Find where the given text appears and provide that cell's center as [X, Y] coordinate. 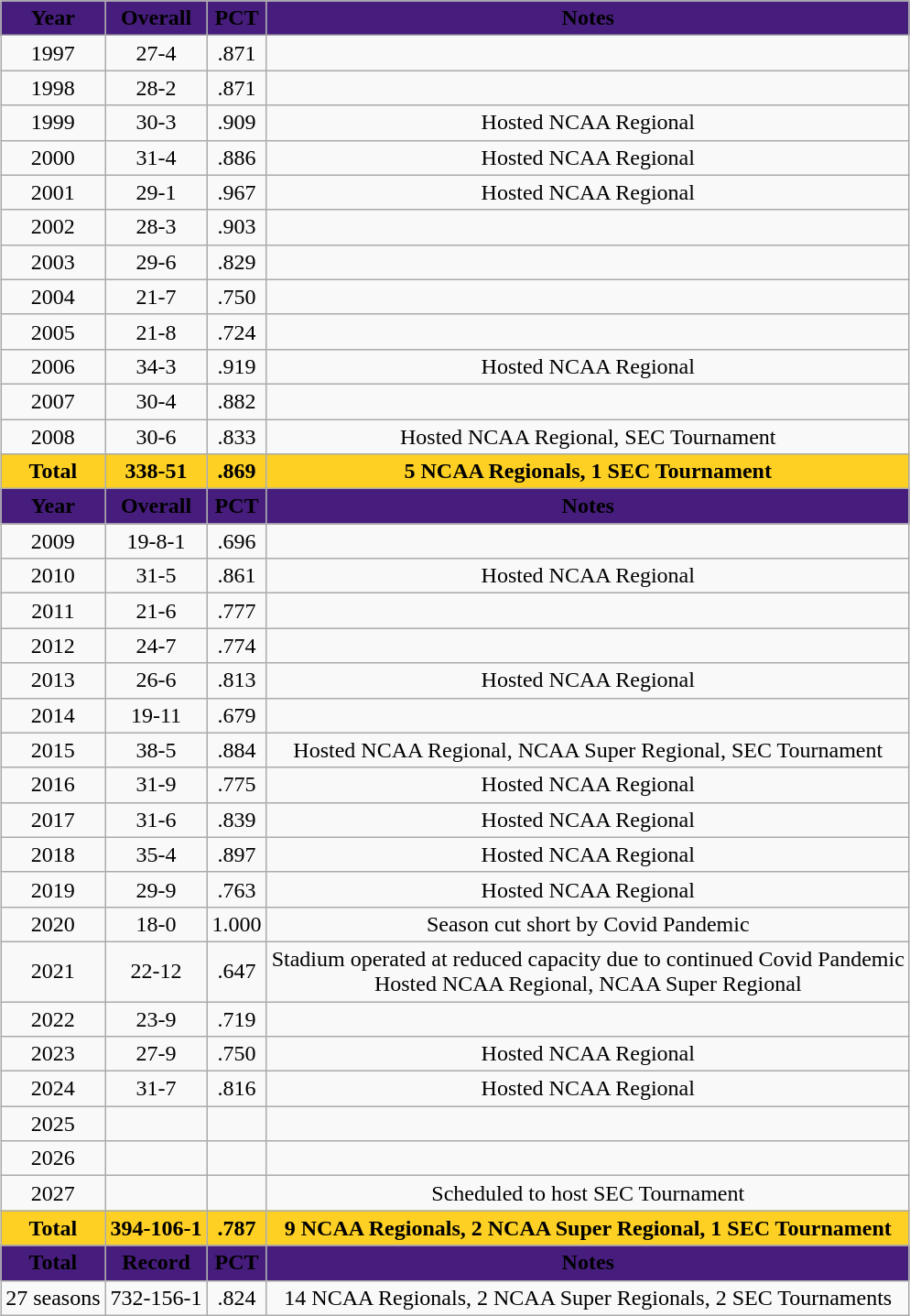
1998 [53, 88]
2019 [53, 889]
27-9 [156, 1054]
31-9 [156, 785]
.763 [236, 889]
19-8-1 [156, 541]
27 seasons [53, 1298]
29-6 [156, 262]
.897 [236, 854]
28-2 [156, 88]
2002 [53, 227]
2015 [53, 750]
732-156-1 [156, 1298]
.816 [236, 1089]
Scheduled to host SEC Tournament [588, 1193]
21-7 [156, 297]
2011 [53, 611]
9 NCAA Regionals, 2 NCAA Super Regional, 1 SEC Tournament [588, 1228]
30-6 [156, 437]
.647 [236, 971]
2013 [53, 680]
28-3 [156, 227]
338-51 [156, 472]
Season cut short by Covid Pandemic [588, 924]
2026 [53, 1158]
.774 [236, 646]
29-9 [156, 889]
23-9 [156, 1019]
31-6 [156, 820]
.719 [236, 1019]
38-5 [156, 750]
2012 [53, 646]
.696 [236, 541]
.824 [236, 1298]
.884 [236, 750]
2006 [53, 366]
.967 [236, 192]
.919 [236, 366]
2018 [53, 854]
.777 [236, 611]
35-4 [156, 854]
2004 [53, 297]
2008 [53, 437]
2014 [53, 715]
14 NCAA Regionals, 2 NCAA Super Regionals, 2 SEC Tournaments [588, 1298]
27-4 [156, 53]
31-7 [156, 1089]
31-5 [156, 576]
2010 [53, 576]
34-3 [156, 366]
30-3 [156, 123]
1999 [53, 123]
30-4 [156, 401]
.903 [236, 227]
2003 [53, 262]
26-6 [156, 680]
2021 [53, 971]
Hosted NCAA Regional, NCAA Super Regional, SEC Tournament [588, 750]
2016 [53, 785]
29-1 [156, 192]
.724 [236, 332]
2009 [53, 541]
21-8 [156, 332]
.833 [236, 437]
.839 [236, 820]
5 NCAA Regionals, 1 SEC Tournament [588, 472]
.909 [236, 123]
.861 [236, 576]
2027 [53, 1193]
2022 [53, 1019]
1.000 [236, 924]
2023 [53, 1054]
.813 [236, 680]
19-11 [156, 715]
.886 [236, 158]
2017 [53, 820]
.869 [236, 472]
.775 [236, 785]
.882 [236, 401]
.787 [236, 1228]
.829 [236, 262]
2020 [53, 924]
Hosted NCAA Regional, SEC Tournament [588, 437]
2001 [53, 192]
31-4 [156, 158]
1997 [53, 53]
394-106-1 [156, 1228]
2007 [53, 401]
18-0 [156, 924]
Record [156, 1263]
.679 [236, 715]
2000 [53, 158]
2024 [53, 1089]
21-6 [156, 611]
Stadium operated at reduced capacity due to continued Covid PandemicHosted NCAA Regional, NCAA Super Regional [588, 971]
22-12 [156, 971]
2025 [53, 1124]
24-7 [156, 646]
2005 [53, 332]
